From the cell containing the given text, extract its center point as [X, Y] coordinate. 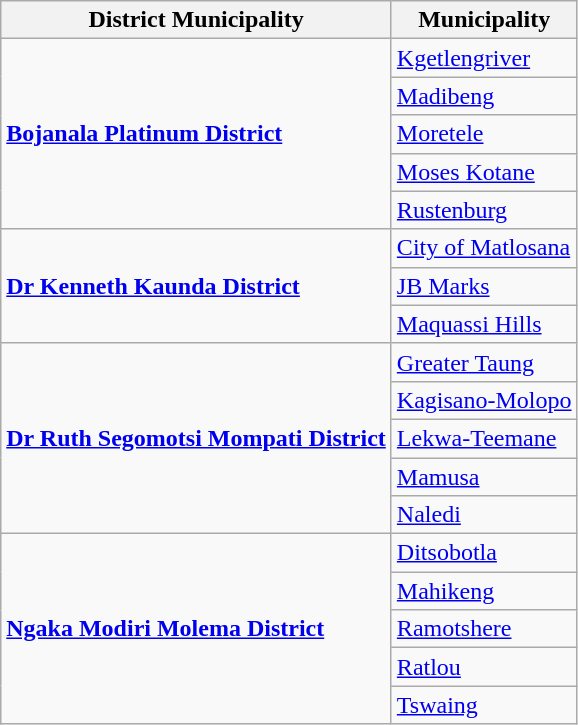
Moretele [484, 134]
JB Marks [484, 286]
Greater Taung [484, 362]
Rustenburg [484, 210]
Ratlou [484, 667]
Ditsobotla [484, 553]
Dr Ruth Segomotsi Mompati District [196, 438]
Naledi [484, 515]
City of Matlosana [484, 248]
Mahikeng [484, 591]
Ngaka Modiri Molema District [196, 629]
Municipality [484, 20]
Ramotshere [484, 629]
Dr Kenneth Kaunda District [196, 286]
Mamusa [484, 477]
Tswaing [484, 705]
Madibeng [484, 96]
Kgetlengriver [484, 58]
Bojanala Platinum District [196, 134]
Kagisano-Molopo [484, 400]
District Municipality [196, 20]
Moses Kotane [484, 172]
Lekwa-Teemane [484, 438]
Maquassi Hills [484, 324]
